Detect which cell encompasses the target text, then output its (x, y) center coordinate. 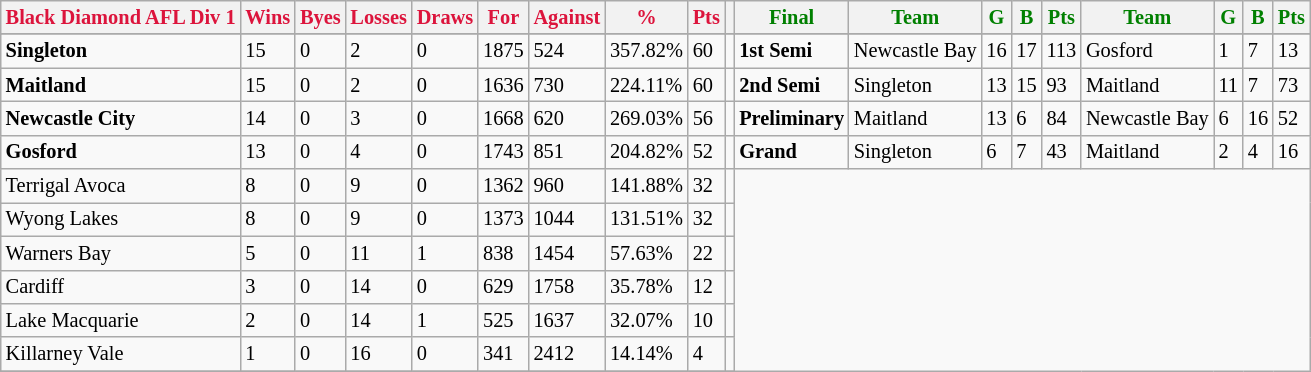
1636 (503, 85)
5 (268, 253)
1758 (568, 287)
14.14% (646, 354)
629 (503, 287)
1st Semi (792, 51)
84 (1062, 118)
1044 (568, 219)
1373 (503, 219)
2nd Semi (792, 85)
Wyong Lakes (121, 219)
Preliminary (792, 118)
Losses (378, 17)
113 (1062, 51)
730 (568, 85)
131.51% (646, 219)
Final (792, 17)
56 (706, 118)
12 (706, 287)
1362 (503, 186)
620 (568, 118)
Wins (268, 17)
Killarney Vale (121, 354)
1637 (568, 320)
Warners Bay (121, 253)
Grand (792, 152)
838 (503, 253)
57.63% (646, 253)
Against (568, 17)
204.82% (646, 152)
269.03% (646, 118)
524 (568, 51)
Byes (320, 17)
93 (1062, 85)
35.78% (646, 287)
For (503, 17)
141.88% (646, 186)
10 (706, 320)
851 (568, 152)
2412 (568, 354)
1743 (503, 152)
73 (1292, 85)
341 (503, 354)
22 (706, 253)
1454 (568, 253)
Lake Macquarie (121, 320)
% (646, 17)
Newcastle City (121, 118)
17 (1027, 51)
357.82% (646, 51)
Black Diamond AFL Div 1 (121, 17)
960 (568, 186)
224.11% (646, 85)
Draws (445, 17)
43 (1062, 152)
Cardiff (121, 287)
1668 (503, 118)
32.07% (646, 320)
1875 (503, 51)
525 (503, 320)
Terrigal Avoca (121, 186)
